Detect which cell encompasses the target text, then output its [X, Y] center coordinate. 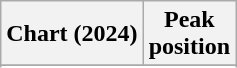
Peakposition [189, 34]
Chart (2024) [72, 34]
